Return the (X, Y) coordinate for the center point of the cell that contains the specified text.  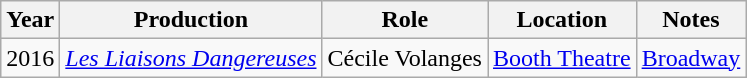
Notes (691, 20)
Broadway (691, 58)
2016 (30, 58)
Role (404, 20)
Les Liaisons Dangereuses (191, 58)
Location (562, 20)
Booth Theatre (562, 58)
Cécile Volanges (404, 58)
Year (30, 20)
Production (191, 20)
